Detect which cell encompasses the target text, then output its [X, Y] center coordinate. 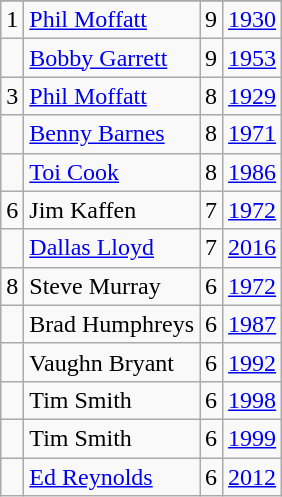
Jim Kaffen [112, 210]
1971 [252, 134]
Dallas Lloyd [112, 248]
1999 [252, 438]
Vaughn Bryant [112, 362]
2012 [252, 477]
Toi Cook [112, 172]
Benny Barnes [112, 134]
1 [12, 20]
1930 [252, 20]
1929 [252, 96]
Steve Murray [112, 286]
1987 [252, 324]
1953 [252, 58]
2016 [252, 248]
1998 [252, 400]
1986 [252, 172]
1992 [252, 362]
3 [12, 96]
Bobby Garrett [112, 58]
Brad Humphreys [112, 324]
Ed Reynolds [112, 477]
